Locate the cell with the specified text and output its (x, y) center coordinate. 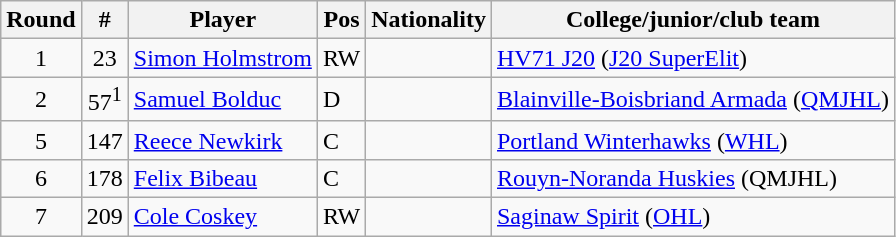
Nationality (429, 20)
209 (104, 217)
1 (41, 58)
571 (104, 100)
Reece Newkirk (222, 140)
Saginaw Spirit (OHL) (692, 217)
Simon Holmstrom (222, 58)
7 (41, 217)
178 (104, 178)
23 (104, 58)
147 (104, 140)
Pos (341, 20)
Blainville-Boisbriand Armada (QMJHL) (692, 100)
College/junior/club team (692, 20)
HV71 J20 (J20 SuperElit) (692, 58)
Rouyn-Noranda Huskies (QMJHL) (692, 178)
Felix Bibeau (222, 178)
Cole Coskey (222, 217)
D (341, 100)
2 (41, 100)
# (104, 20)
Round (41, 20)
6 (41, 178)
5 (41, 140)
Portland Winterhawks (WHL) (692, 140)
Samuel Bolduc (222, 100)
Player (222, 20)
